For the text-containing cell, return its midpoint in (x, y) coordinate format. 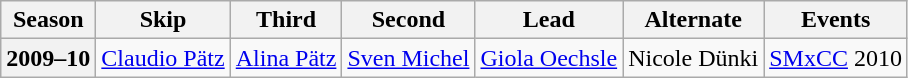
Alina Pätz (286, 58)
Third (286, 20)
Events (836, 20)
Nicole Dünki (694, 58)
Lead (549, 20)
Skip (163, 20)
SMxCC 2010 (836, 58)
Sven Michel (408, 58)
Second (408, 20)
Alternate (694, 20)
2009–10 (48, 58)
Season (48, 20)
Claudio Pätz (163, 58)
Giola Oechsle (549, 58)
